Detect which cell encompasses the target text, then output its (X, Y) center coordinate. 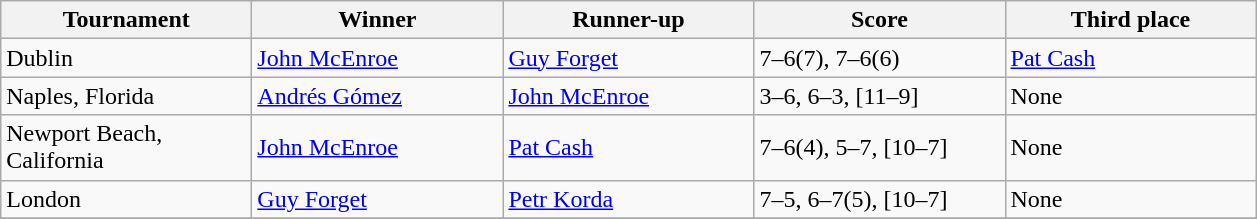
London (126, 199)
Tournament (126, 20)
Winner (378, 20)
Dublin (126, 58)
7–5, 6–7(5), [10–7] (880, 199)
Runner-up (628, 20)
7–6(4), 5–7, [10–7] (880, 148)
Petr Korda (628, 199)
Score (880, 20)
Andrés Gómez (378, 96)
Newport Beach, California (126, 148)
3–6, 6–3, [11–9] (880, 96)
Naples, Florida (126, 96)
7–6(7), 7–6(6) (880, 58)
Third place (1130, 20)
